Search for the cell housing the specified text and yield its [X, Y] center coordinate. 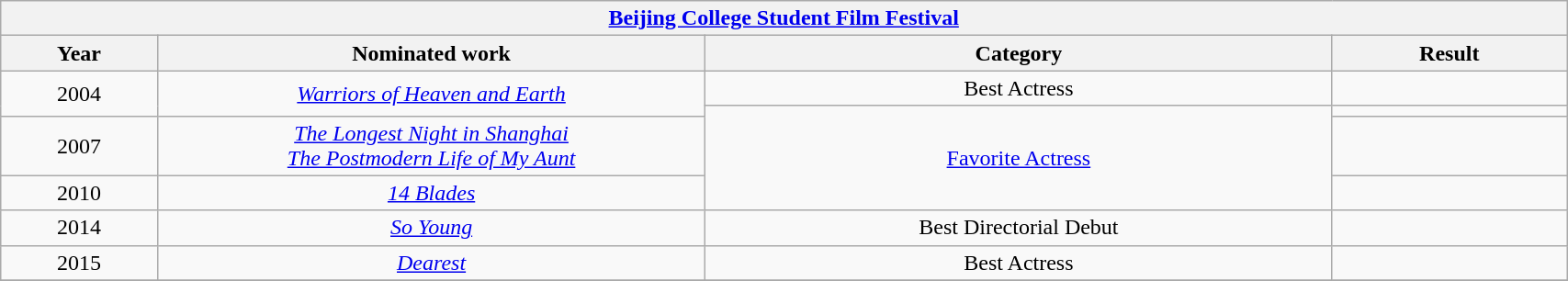
Favorite Actress [1019, 158]
2015 [79, 263]
Warriors of Heaven and Earth [432, 94]
So Young [432, 228]
2007 [79, 145]
Best Directorial Debut [1019, 228]
2014 [79, 228]
The Longest Night in ShanghaiThe Postmodern Life of My Aunt [432, 145]
Beijing College Student Film Festival [784, 18]
Category [1019, 53]
2010 [79, 193]
Dearest [432, 263]
14 Blades [432, 193]
Nominated work [432, 53]
Result [1450, 53]
Year [79, 53]
2004 [79, 94]
